Find where the given text appears and provide that cell's center as (X, Y) coordinate. 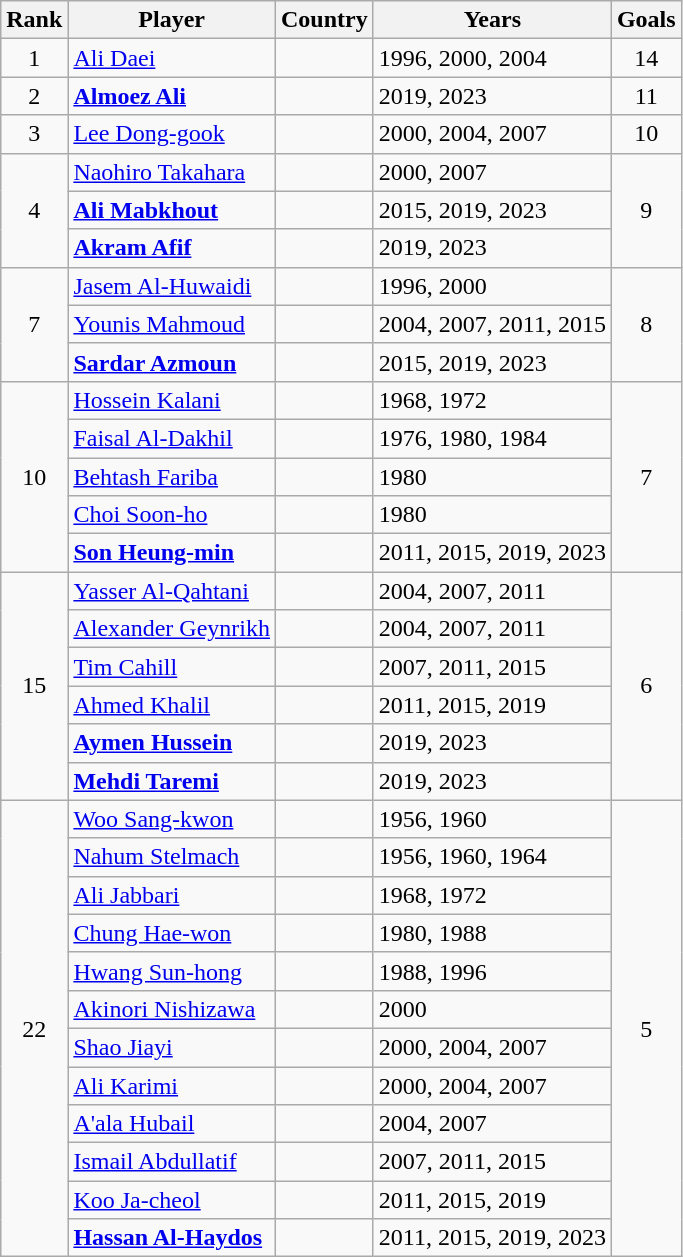
Rank (34, 20)
A'ala Hubail (172, 1124)
Hossein Kalani (172, 400)
Nahum Stelmach (172, 857)
Koo Ja-cheol (172, 1200)
2000, 2007 (492, 172)
4 (34, 210)
Country (325, 20)
9 (646, 210)
Hassan Al-Haydos (172, 1238)
Naohiro Takahara (172, 172)
Mehdi Taremi (172, 781)
Lee Dong-gook (172, 134)
Ali Karimi (172, 1085)
2004, 2007, 2011, 2015 (492, 324)
Hwang Sun-hong (172, 971)
1976, 1980, 1984 (492, 438)
Years (492, 20)
14 (646, 58)
Ali Mabkhout (172, 210)
Goals (646, 20)
6 (646, 686)
1996, 2000 (492, 286)
Choi Soon-ho (172, 515)
Son Heung-min (172, 553)
22 (34, 1028)
1956, 1960, 1964 (492, 857)
Woo Sang-kwon (172, 819)
Ahmed Khalil (172, 705)
Jasem Al-Huwaidi (172, 286)
Chung Hae-won (172, 933)
Sardar Azmoun (172, 362)
2004, 2007 (492, 1124)
1988, 1996 (492, 971)
8 (646, 324)
2 (34, 96)
2000 (492, 1009)
Younis Mahmoud (172, 324)
Ismail Abdullatif (172, 1162)
1956, 1960 (492, 819)
Shao Jiayi (172, 1047)
Alexander Geynrikh (172, 629)
Yasser Al-Qahtani (172, 591)
1980, 1988 (492, 933)
Faisal Al-Dakhil (172, 438)
Player (172, 20)
Behtash Fariba (172, 477)
Ali Jabbari (172, 895)
3 (34, 134)
1996, 2000, 2004 (492, 58)
Aymen Hussein (172, 743)
Tim Cahill (172, 667)
5 (646, 1028)
Akinori Nishizawa (172, 1009)
Almoez Ali (172, 96)
1 (34, 58)
15 (34, 686)
11 (646, 96)
Ali Daei (172, 58)
Akram Afif (172, 248)
